Determine the [X, Y] coordinate at the center of the cell enclosing the given text.  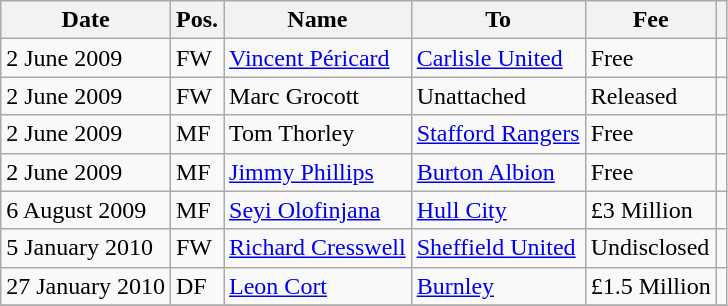
Leon Cort [318, 286]
Undisclosed [650, 248]
Fee [650, 20]
To [498, 20]
Burton Albion [498, 172]
Marc Grocott [318, 96]
5 January 2010 [86, 248]
Sheffield United [498, 248]
Hull City [498, 210]
Name [318, 20]
Released [650, 96]
Vincent Péricard [318, 58]
DF [196, 286]
Jimmy Phillips [318, 172]
6 August 2009 [86, 210]
Date [86, 20]
Carlisle United [498, 58]
Burnley [498, 286]
£1.5 Million [650, 286]
Richard Cresswell [318, 248]
27 January 2010 [86, 286]
Tom Thorley [318, 134]
Seyi Olofinjana [318, 210]
Unattached [498, 96]
£3 Million [650, 210]
Stafford Rangers [498, 134]
Pos. [196, 20]
